From the cell containing the given text, extract its center point as [x, y] coordinate. 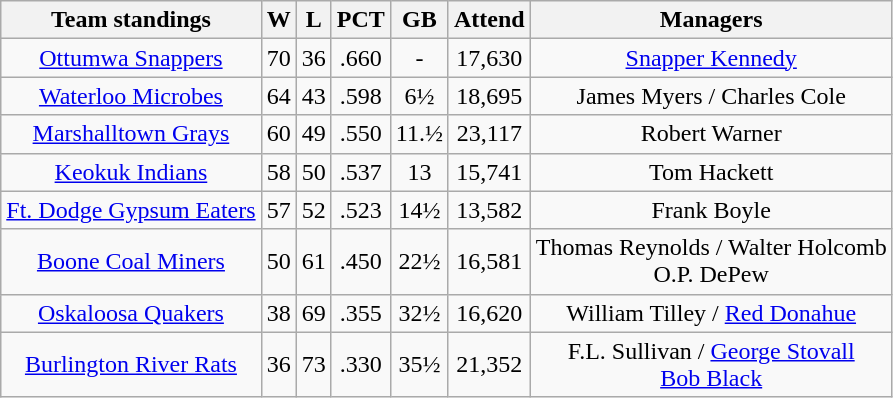
14½ [419, 210]
Robert Warner [711, 134]
Marshalltown Grays [131, 134]
13 [419, 172]
.355 [360, 313]
6½ [419, 96]
L [314, 20]
61 [314, 262]
18,695 [489, 96]
58 [278, 172]
Waterloo Microbes [131, 96]
Oskaloosa Quakers [131, 313]
43 [314, 96]
15,741 [489, 172]
38 [278, 313]
Keokuk Indians [131, 172]
57 [278, 210]
Team standings [131, 20]
64 [278, 96]
Boone Coal Miners [131, 262]
Ottumwa Snappers [131, 58]
22½ [419, 262]
21,352 [489, 364]
.450 [360, 262]
James Myers / Charles Cole [711, 96]
73 [314, 364]
Attend [489, 20]
William Tilley / Red Donahue [711, 313]
Ft. Dodge Gypsum Eaters [131, 210]
.523 [360, 210]
Thomas Reynolds / Walter Holcomb O.P. DePew [711, 262]
F.L. Sullivan / George Stovall Bob Black [711, 364]
16,581 [489, 262]
23,117 [489, 134]
49 [314, 134]
W [278, 20]
35½ [419, 364]
60 [278, 134]
- [419, 58]
.660 [360, 58]
Managers [711, 20]
.550 [360, 134]
Tom Hackett [711, 172]
.537 [360, 172]
70 [278, 58]
69 [314, 313]
17,630 [489, 58]
.330 [360, 364]
Frank Boyle [711, 210]
Snapper Kennedy [711, 58]
GB [419, 20]
11.½ [419, 134]
13,582 [489, 210]
32½ [419, 313]
16,620 [489, 313]
.598 [360, 96]
52 [314, 210]
PCT [360, 20]
Burlington River Rats [131, 364]
